Extract the (x, y) coordinate from the center of the cell holding the provided text.  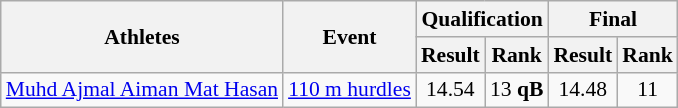
13 qB (517, 90)
14.54 (450, 90)
11 (648, 90)
14.48 (582, 90)
Event (350, 36)
110 m hurdles (350, 90)
Athletes (142, 36)
Qualification (482, 19)
Final (612, 19)
Muhd Ajmal Aiman Mat Hasan (142, 90)
